Scan for the cell matching the given text and deliver its [x, y] coordinate at center. 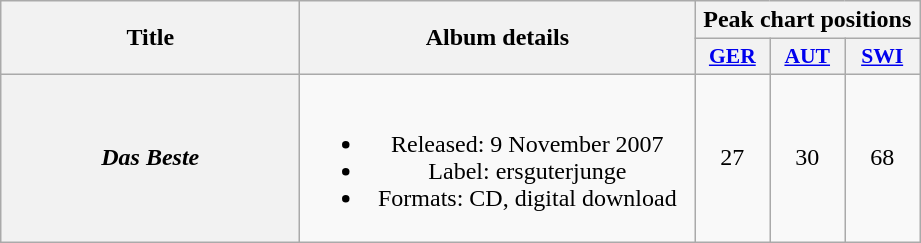
Peak chart positions [808, 20]
68 [882, 158]
Title [150, 38]
27 [732, 158]
Album details [498, 38]
SWI [882, 57]
30 [808, 158]
GER [732, 57]
AUT [808, 57]
Das Beste [150, 158]
Released: 9 November 2007Label: ersguterjungeFormats: CD, digital download [498, 158]
